Locate the cell with the specified text and output its (x, y) center coordinate. 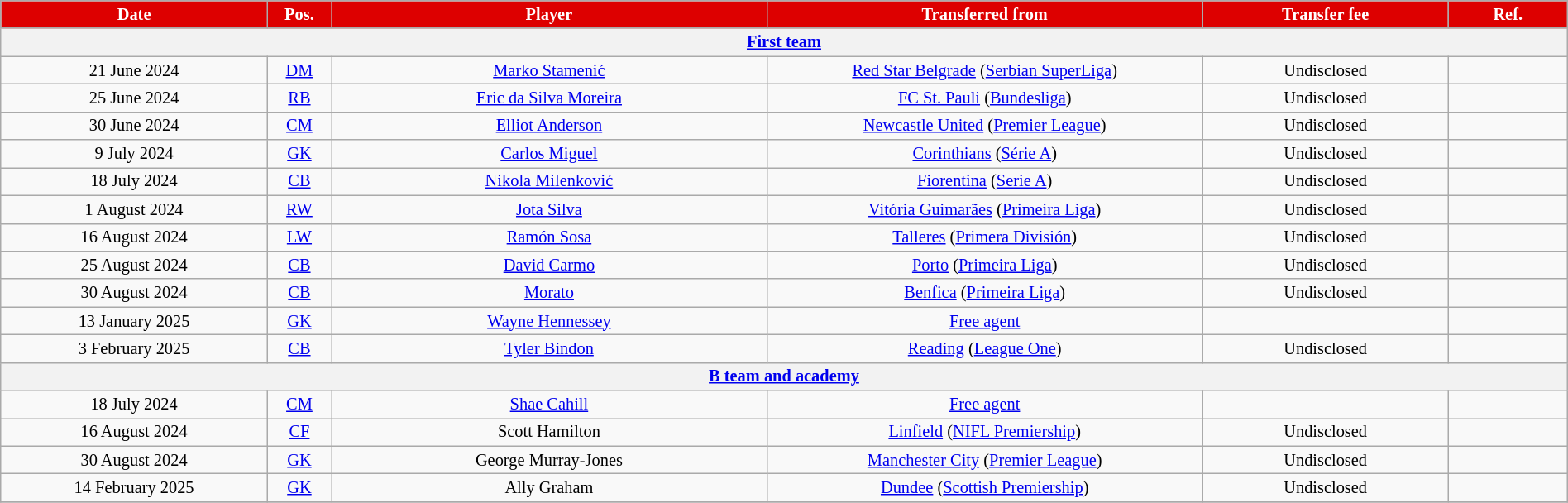
Transferred from (984, 14)
Scott Hamilton (549, 432)
DM (299, 70)
Porto (Primeira Liga) (984, 265)
21 June 2024 (134, 70)
Date (134, 14)
Pos. (299, 14)
3 February 2025 (134, 348)
Vitória Guimarães (Primeira Liga) (984, 209)
Ally Graham (549, 487)
Talleres (Primera División) (984, 237)
LW (299, 237)
First team (784, 42)
Corinthians (Série A) (984, 154)
B team and academy (784, 376)
14 February 2025 (134, 487)
Tyler Bindon (549, 348)
CF (299, 432)
Wayne Hennessey (549, 321)
25 June 2024 (134, 98)
Fiorentina (Serie A) (984, 181)
RW (299, 209)
Manchester City (Premier League) (984, 460)
Newcastle United (Premier League) (984, 126)
George Murray-Jones (549, 460)
30 June 2024 (134, 126)
Player (549, 14)
1 August 2024 (134, 209)
Nikola Milenković (549, 181)
Jota Silva (549, 209)
Linfield (NIFL Premiership) (984, 432)
Reading (League One) (984, 348)
Transfer fee (1325, 14)
Red Star Belgrade (Serbian SuperLiga) (984, 70)
Morato (549, 293)
13 January 2025 (134, 321)
Marko Stamenić (549, 70)
Ref. (1508, 14)
Ramón Sosa (549, 237)
Shae Cahill (549, 405)
25 August 2024 (134, 265)
Benfica (Primeira Liga) (984, 293)
Carlos Miguel (549, 154)
Dundee (Scottish Premiership) (984, 487)
9 July 2024 (134, 154)
FC St. Pauli (Bundesliga) (984, 98)
RB (299, 98)
Eric da Silva Moreira (549, 98)
Elliot Anderson (549, 126)
David Carmo (549, 265)
